From the cell containing the given text, extract its center point as (X, Y) coordinate. 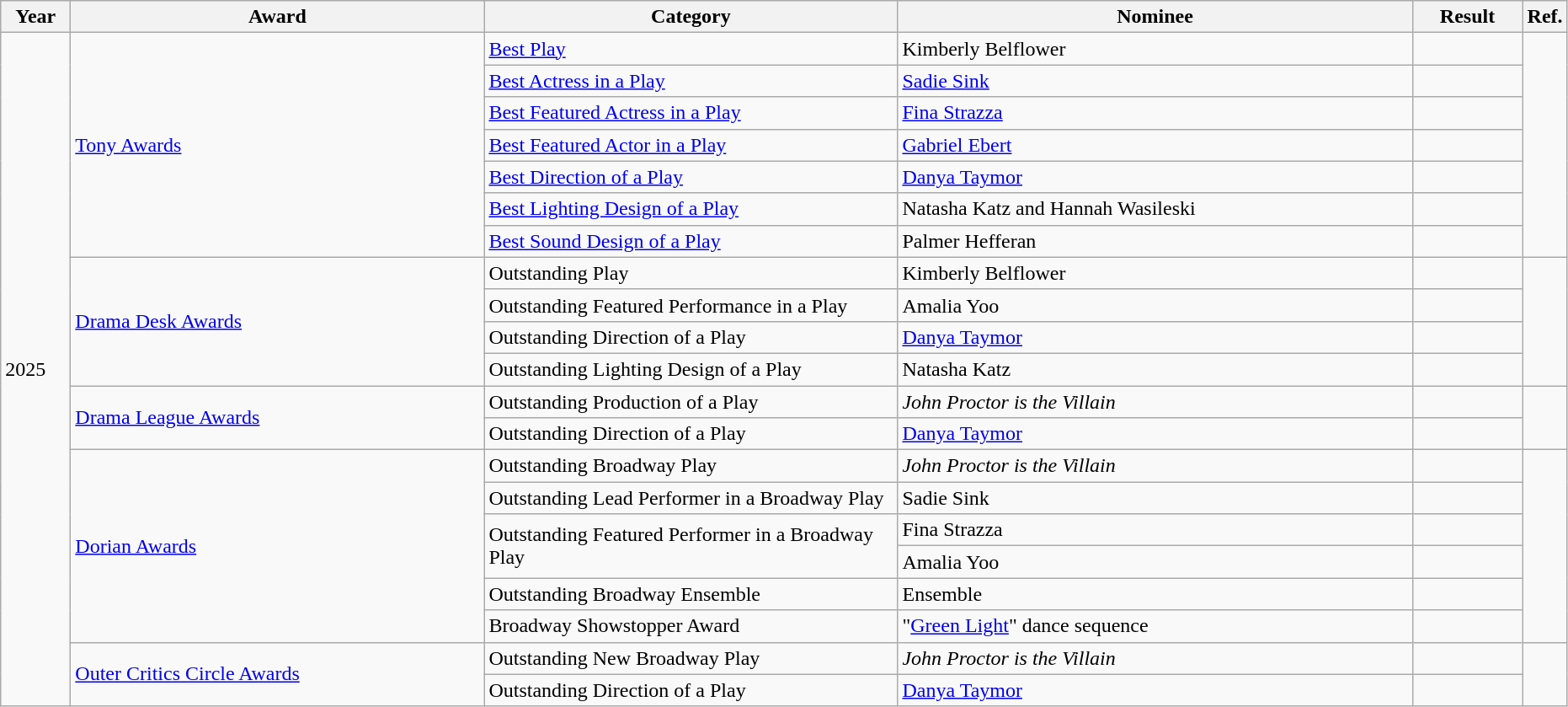
Natasha Katz (1155, 369)
Outer Critics Circle Awards (278, 674)
Outstanding Broadway Ensemble (691, 594)
Best Lighting Design of a Play (691, 209)
Best Sound Design of a Play (691, 241)
Dorian Awards (278, 546)
"Green Light" dance sequence (1155, 626)
Best Featured Actress in a Play (691, 113)
Outstanding Play (691, 273)
Outstanding Featured Performance in a Play (691, 305)
Outstanding Broadway Play (691, 466)
Tony Awards (278, 145)
Best Play (691, 49)
Year (35, 17)
Outstanding Lead Performer in a Broadway Play (691, 498)
Palmer Hefferan (1155, 241)
Ensemble (1155, 594)
Gabriel Ebert (1155, 145)
Broadway Showstopper Award (691, 626)
Outstanding Featured Performer in a Broadway Play (691, 546)
Drama League Awards (278, 418)
Category (691, 17)
Outstanding Lighting Design of a Play (691, 369)
Ref. (1544, 17)
Award (278, 17)
Outstanding New Broadway Play (691, 658)
2025 (35, 369)
Nominee (1155, 17)
Result (1467, 17)
Drama Desk Awards (278, 321)
Outstanding Production of a Play (691, 402)
Best Featured Actor in a Play (691, 145)
Best Actress in a Play (691, 81)
Natasha Katz and Hannah Wasileski (1155, 209)
Best Direction of a Play (691, 177)
